From the cell containing the given text, extract its center point as [X, Y] coordinate. 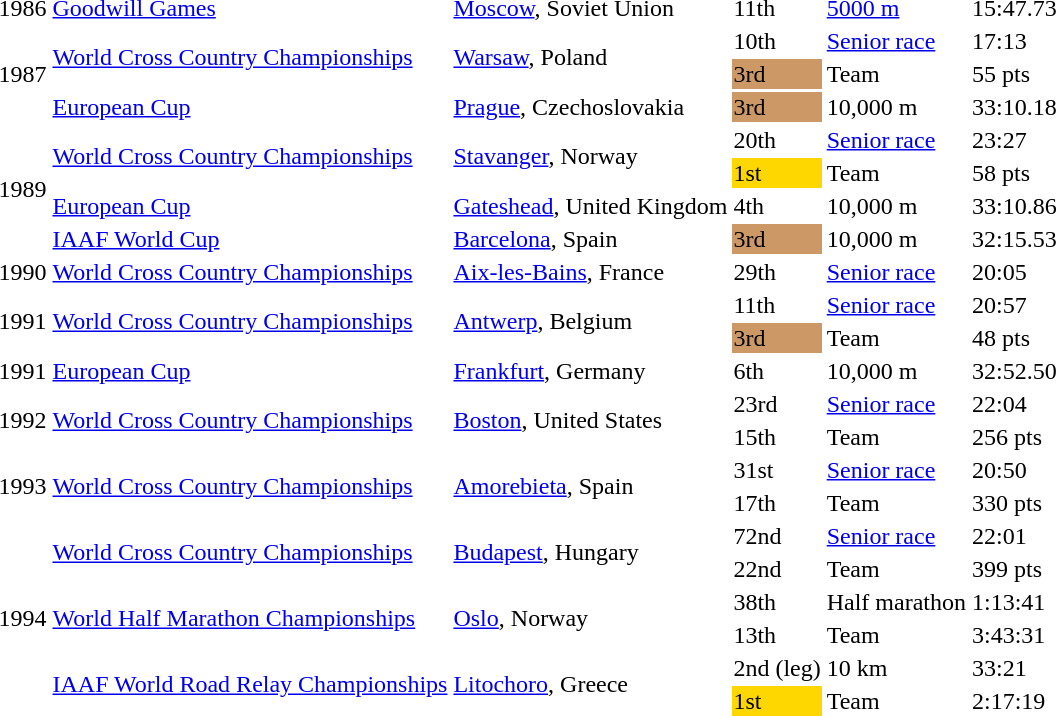
22nd [777, 569]
38th [777, 602]
20th [777, 140]
Frankfurt, Germany [590, 371]
11th [777, 305]
15th [777, 437]
Amorebieta, Spain [590, 486]
Litochoro, Greece [590, 684]
31st [777, 470]
72nd [777, 536]
Budapest, Hungary [590, 552]
Stavanger, Norway [590, 156]
29th [777, 272]
10 km [896, 668]
Half marathon [896, 602]
2nd (leg) [777, 668]
IAAF World Cup [250, 239]
10th [777, 41]
Prague, Czechoslovakia [590, 107]
World Half Marathon Championships [250, 618]
Antwerp, Belgium [590, 322]
6th [777, 371]
Gateshead, United Kingdom [590, 206]
IAAF World Road Relay Championships [250, 684]
4th [777, 206]
Barcelona, Spain [590, 239]
23rd [777, 404]
Aix-les-Bains, France [590, 272]
Warsaw, Poland [590, 58]
Boston, United States [590, 420]
17th [777, 503]
13th [777, 635]
Oslo, Norway [590, 618]
